Capture the cell that displays the provided text and extract its (X, Y) central coordinate. 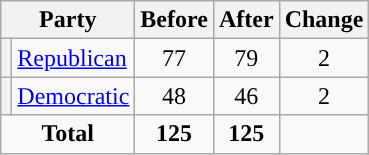
Democratic (74, 96)
79 (246, 58)
46 (246, 96)
Party (68, 20)
Change (324, 20)
48 (174, 96)
Republican (74, 58)
77 (174, 58)
After (246, 20)
Before (174, 20)
Total (68, 134)
